Determine the [X, Y] coordinate at the center of the cell enclosing the given text.  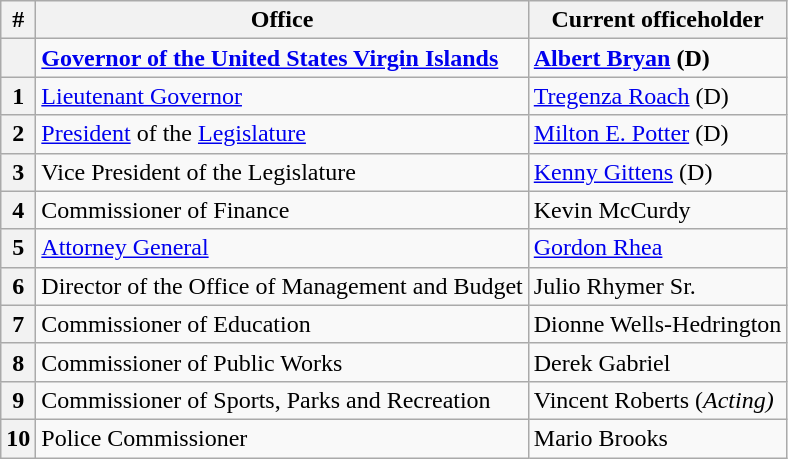
Current officeholder [658, 20]
President of the Legislature [282, 134]
Commissioner of Public Works [282, 362]
9 [18, 400]
Gordon Rhea [658, 248]
Kenny Gittens (D) [658, 172]
5 [18, 248]
Director of the Office of Management and Budget [282, 286]
Commissioner of Sports, Parks and Recreation [282, 400]
Commissioner of Education [282, 324]
Kevin McCurdy [658, 210]
Mario Brooks [658, 438]
Lieutenant Governor [282, 96]
4 [18, 210]
Julio Rhymer Sr. [658, 286]
Vice President of the Legislature [282, 172]
Albert Bryan (D) [658, 58]
Vincent Roberts (Acting) [658, 400]
Dionne Wells-Hedrington [658, 324]
6 [18, 286]
2 [18, 134]
Derek Gabriel [658, 362]
Milton E. Potter (D) [658, 134]
Police Commissioner [282, 438]
10 [18, 438]
Office [282, 20]
Tregenza Roach (D) [658, 96]
# [18, 20]
1 [18, 96]
8 [18, 362]
Commissioner of Finance [282, 210]
3 [18, 172]
Governor of the United States Virgin Islands [282, 58]
Attorney General [282, 248]
7 [18, 324]
